Determine the [X, Y] coordinate at the center of the cell enclosing the given text.  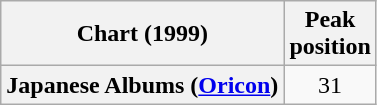
31 [330, 85]
Chart (1999) [142, 34]
Peakposition [330, 34]
Japanese Albums (Oricon) [142, 85]
